Find where the given text appears and provide that cell's center as [x, y] coordinate. 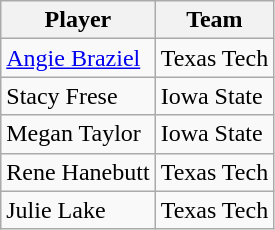
Megan Taylor [78, 134]
Rene Hanebutt [78, 172]
Julie Lake [78, 210]
Team [214, 20]
Stacy Frese [78, 96]
Player [78, 20]
Angie Braziel [78, 58]
